From the cell containing the given text, extract its center point as [X, Y] coordinate. 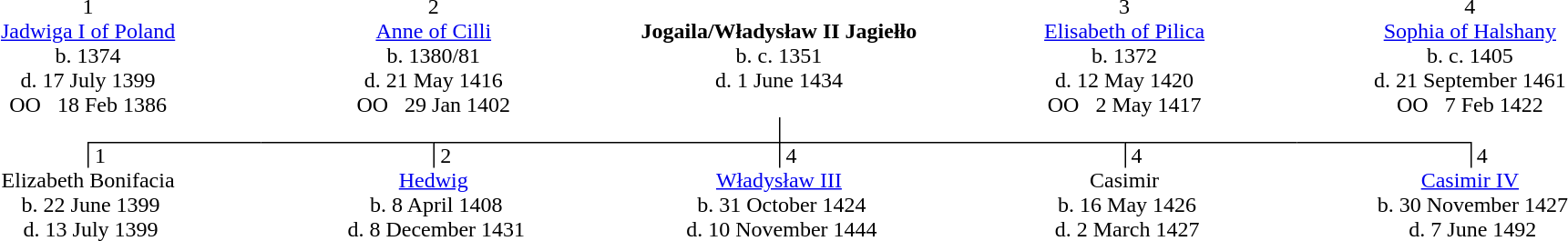
2 [520, 155]
1 [175, 155]
